Capture the cell that displays the provided text and extract its (x, y) central coordinate. 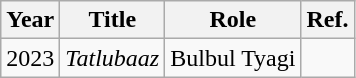
Title (112, 20)
Year (30, 20)
Ref. (328, 20)
2023 (30, 58)
Bulbul Tyagi (233, 58)
Tatlubaaz (112, 58)
Role (233, 20)
